Return (x, y) of the center of cell containing provided text 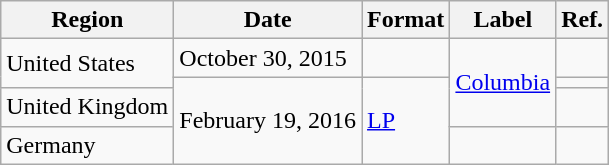
Ref. (582, 20)
United States (88, 64)
Date (268, 20)
Columbia (503, 82)
Region (88, 20)
Label (503, 20)
Format (406, 20)
LP (406, 120)
October 30, 2015 (268, 58)
United Kingdom (88, 107)
February 19, 2016 (268, 120)
Germany (88, 145)
